Scan for the cell matching the given text and deliver its (X, Y) coordinate at center. 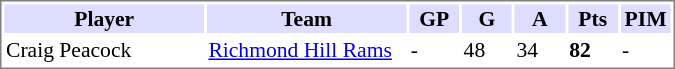
GP (434, 18)
82 (593, 50)
PIM (646, 18)
Craig Peacock (104, 50)
Team (306, 18)
34 (540, 50)
48 (487, 50)
Richmond Hill Rams (306, 50)
A (540, 18)
G (487, 18)
Player (104, 18)
Pts (593, 18)
